Output the (x, y) coordinate of the center of the cell containing the given text.  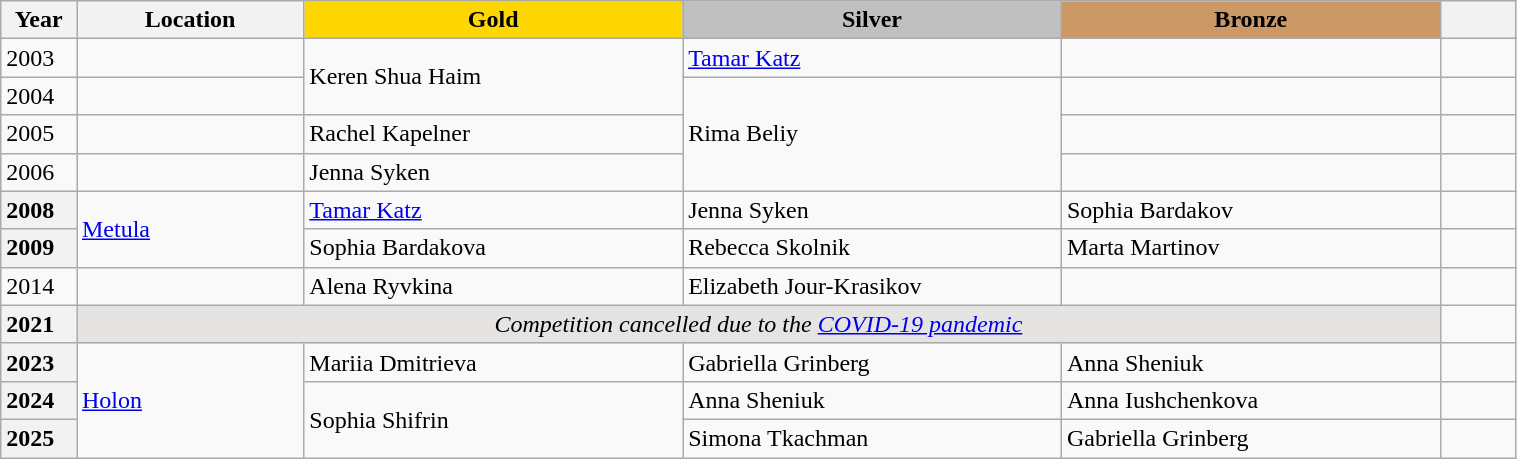
Sophia Bardakov (1250, 210)
2023 (39, 362)
2003 (39, 58)
Simona Tkachman (872, 438)
Silver (872, 20)
2006 (39, 172)
Metula (190, 229)
Marta Martinov (1250, 248)
Gold (494, 20)
Year (39, 20)
Elizabeth Jour-Krasikov (872, 286)
Sophia Bardakova (494, 248)
Alena Ryvkina (494, 286)
2005 (39, 134)
2025 (39, 438)
Sophia Shifrin (494, 419)
Mariia Dmitrieva (494, 362)
2024 (39, 400)
2004 (39, 96)
Competition cancelled due to the COVID-19 pandemic (758, 324)
2009 (39, 248)
Bronze (1250, 20)
Holon (190, 400)
Location (190, 20)
Keren Shua Haim (494, 77)
2008 (39, 210)
Rima Beliy (872, 134)
2021 (39, 324)
Anna Iushchenkova (1250, 400)
Rachel Kapelner (494, 134)
Rebecca Skolnik (872, 248)
2014 (39, 286)
